Return (X, Y) of the center of cell containing provided text 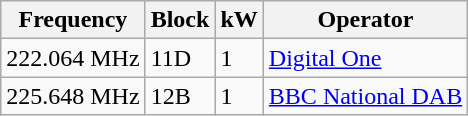
Operator (365, 20)
11D (180, 58)
kW (239, 20)
Frequency (73, 20)
225.648 MHz (73, 96)
BBC National DAB (365, 96)
Digital One (365, 58)
222.064 MHz (73, 58)
Block (180, 20)
12B (180, 96)
